Return (X, Y) of the center of cell containing provided text 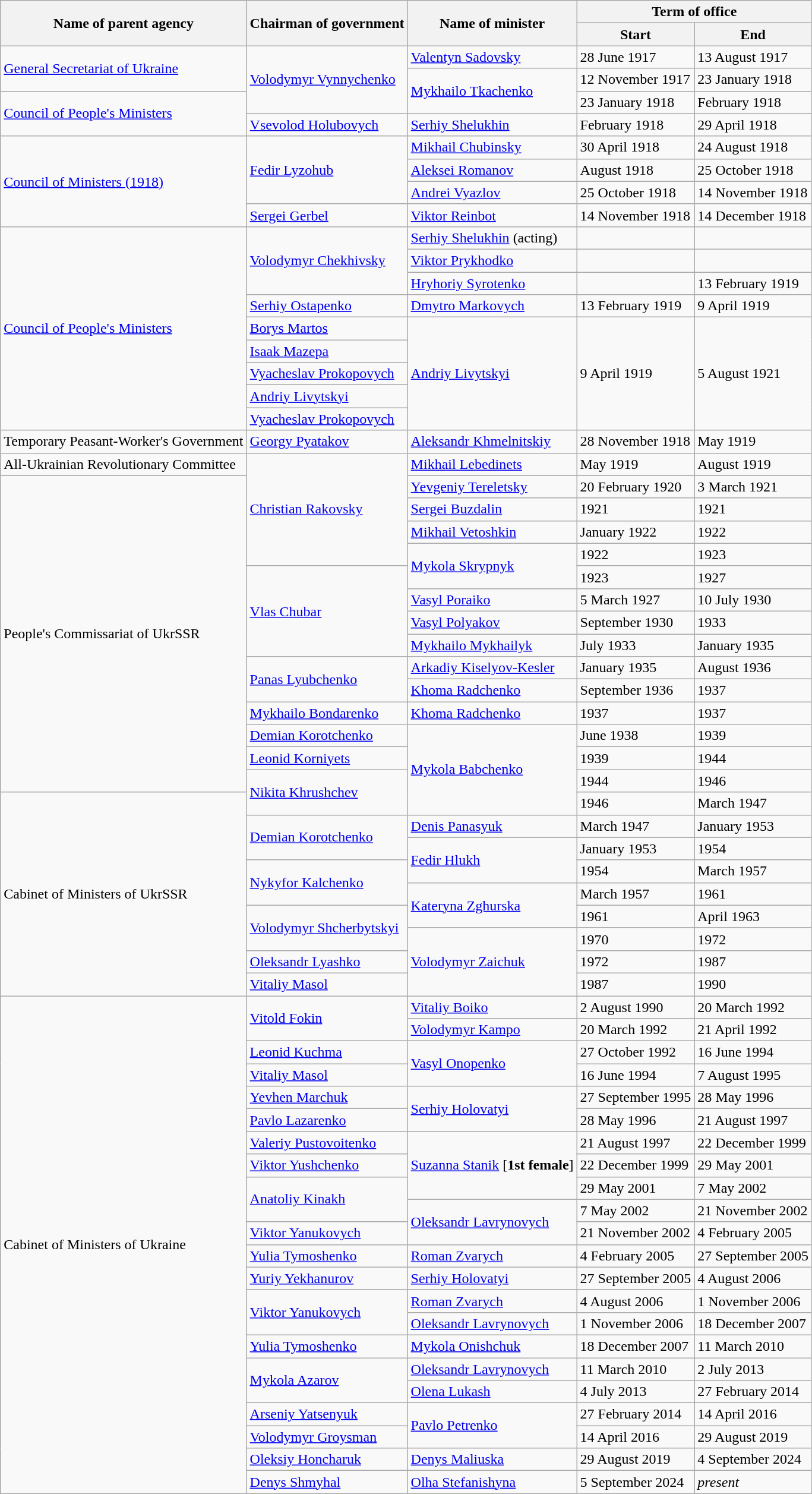
30 April 1918 (636, 147)
27 October 1992 (636, 1052)
September 1930 (636, 622)
21 April 1992 (753, 1030)
Volodymyr Vynnychenko (327, 80)
Denis Panasyuk (492, 826)
April 1963 (753, 916)
27 September 1995 (636, 1098)
Sergei Buzdalin (492, 509)
Christian Rakovsky (327, 509)
1990 (753, 984)
Mykola Babchenko (492, 770)
Arkadiy Kiselyov-Kesler (492, 668)
Aleksandr Khmelnitskiy (492, 442)
Fedir Lyzohub (327, 170)
Oleksiy Honcharuk (327, 1460)
January 1922 (636, 532)
Kateryna Zghurska (492, 905)
Viktor Prykhodko (492, 260)
7 August 1995 (753, 1075)
Pavlo Petrenko (492, 1426)
24 August 1918 (753, 147)
Name of parent agency (124, 23)
10 July 1930 (753, 600)
Mykhailo Tkachenko (492, 91)
Chairman of government (327, 23)
Yevgeniy Tereletsky (492, 487)
Yuriy Yekhanurov (327, 1278)
All-Ukrainian Revolutionary Committee (124, 464)
August 1918 (636, 170)
Leonid Kuchma (327, 1052)
Mykola Skrypnyk (492, 566)
2 August 1990 (636, 1007)
June 1938 (636, 736)
Anatoliy Kinakh (327, 1199)
4 September 2024 (753, 1460)
Fedir Hlukh (492, 860)
Vasyl Polyakov (492, 622)
Borys Martos (327, 329)
September 1936 (636, 691)
Vsevolod Holubovych (327, 125)
12 November 1917 (636, 80)
Denys Maliuska (492, 1460)
3 March 1921 (753, 487)
Valentyn Sadovsky (492, 57)
Volodymyr Groysman (327, 1437)
Cabinet of Ministers of UkrSSR (124, 894)
Mykhailo Mykhailyk (492, 645)
Name of minister (492, 23)
Volodymyr Zaichuk (492, 962)
Viktor Reinbot (492, 215)
Mykola Onishchuk (492, 1346)
Arseniy Yatsenyuk (327, 1414)
Viktor Yushchenko (327, 1165)
1933 (753, 622)
2 July 2013 (753, 1369)
13 August 1917 (753, 57)
Andrei Vyazlov (492, 193)
Vitaliy Boiko (492, 1007)
Olha Stefanishyna (492, 1482)
End (753, 34)
20 February 1920 (636, 487)
Yevhen Marchuk (327, 1098)
Vitold Fokin (327, 1019)
Mykhailo Bondarenko (327, 713)
5 August 1921 (753, 374)
July 1933 (636, 645)
Suzanna Stanik [1st female] (492, 1165)
5 September 2024 (636, 1482)
August 1936 (753, 668)
28 November 1918 (636, 442)
People's Commissariat of UkrSSR (124, 633)
Mikhail Lebedinets (492, 464)
Hryhoriy Syrotenko (492, 283)
29 April 1918 (753, 125)
Serhiy Shelukhin (492, 125)
Isaak Mazepa (327, 351)
Oleksandr Lyashko (327, 962)
Nykyfor Kalchenko (327, 882)
1970 (636, 939)
Start (636, 34)
present (753, 1482)
Panas Lyubchenko (327, 679)
Serhiy Ostapenko (327, 306)
Mikhail Chubinsky (492, 147)
General Secretariat of Ukraine (124, 68)
Sergei Gerbel (327, 215)
5 March 1927 (636, 600)
Volodymyr Kampo (492, 1030)
Pavlo Lazarenko (327, 1120)
Dmytro Markovych (492, 306)
August 1919 (753, 464)
Nikita Khrushchev (327, 792)
Aleksei Romanov (492, 170)
14 December 1918 (753, 215)
Volodymyr Shcherbytskyi (327, 928)
28 June 1917 (636, 57)
Vasyl Onopenko (492, 1064)
Mykola Azarov (327, 1380)
Term of office (694, 12)
Council of Ministers (1918) (124, 181)
Volodymyr Chekhivsky (327, 260)
Olena Lukash (492, 1392)
1927 (753, 577)
Leonid Korniyets (327, 758)
Vasyl Poraiko (492, 600)
Cabinet of Ministers of Ukraine (124, 1244)
Vlas Chubar (327, 611)
Serhiy Shelukhin (acting) (492, 238)
Mikhail Vetoshkin (492, 532)
Denys Shmyhal (327, 1482)
Temporary Peasant-Worker's Government (124, 442)
4 July 2013 (636, 1392)
Georgy Pyatakov (327, 442)
Valeriy Pustovoitenko (327, 1143)
